Extract the [X, Y] coordinate from the center of the cell holding the provided text.  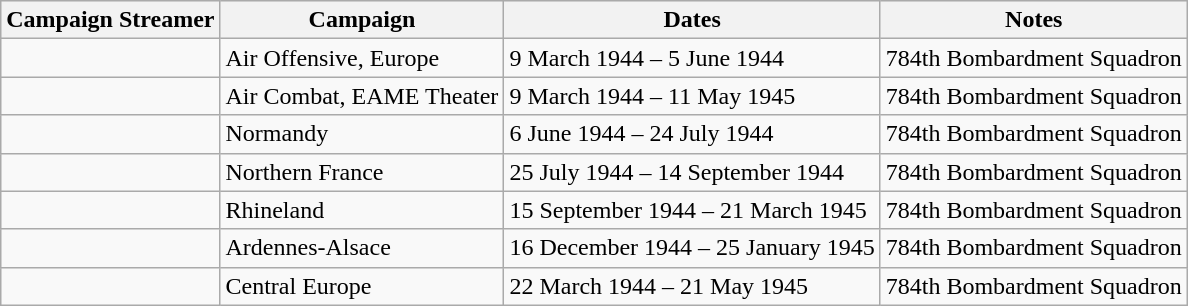
Notes [1034, 20]
15 September 1944 – 21 March 1945 [692, 210]
9 March 1944 – 5 June 1944 [692, 58]
25 July 1944 – 14 September 1944 [692, 172]
Central Europe [362, 286]
Ardennes-Alsace [362, 248]
Normandy [362, 134]
Air Offensive, Europe [362, 58]
Northern France [362, 172]
Rhineland [362, 210]
16 December 1944 – 25 January 1945 [692, 248]
Campaign [362, 20]
Dates [692, 20]
Campaign Streamer [110, 20]
6 June 1944 – 24 July 1944 [692, 134]
22 March 1944 – 21 May 1945 [692, 286]
Air Combat, EAME Theater [362, 96]
9 March 1944 – 11 May 1945 [692, 96]
